From the cell containing the given text, extract its center point as (x, y) coordinate. 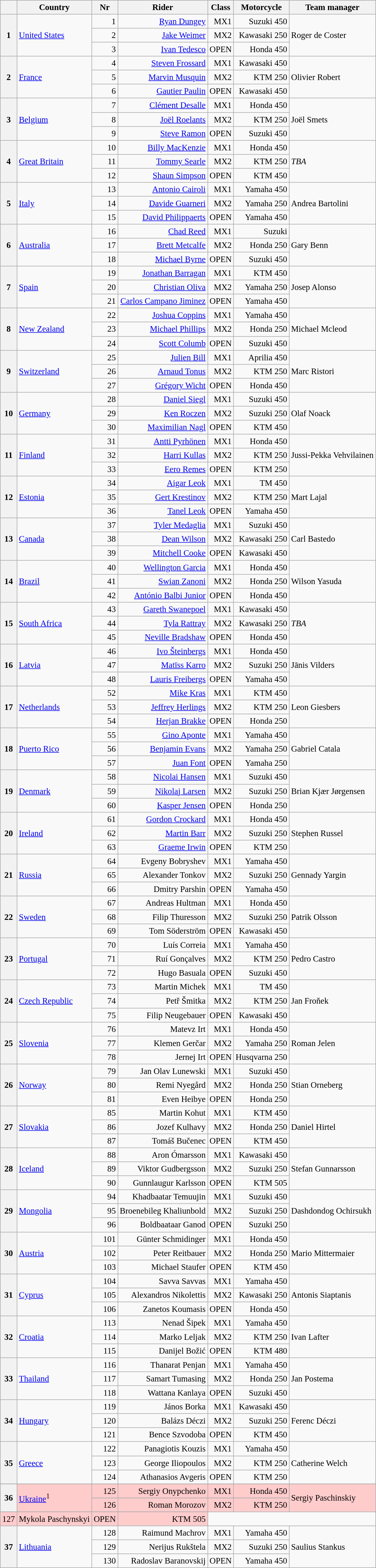
77 (105, 1043)
53 (105, 707)
Panagiotis Kouzis (163, 1449)
Swian Zanoni (163, 581)
Herjan Brakke (163, 721)
Viktor Gudbergsson (163, 1169)
Carlos Campano Jiminez (163, 301)
Puerto Rico (54, 749)
96 (105, 1225)
123 (105, 1463)
Josep Alonso (332, 287)
Bence Szvodoba (163, 1435)
Mitchell Cooke (163, 553)
55 (105, 735)
Martin Kohut (163, 1113)
94 (105, 1197)
Lauris Freibergs (163, 679)
88 (105, 1155)
Ukraine1 (54, 1498)
43 (105, 609)
102 (105, 1253)
Dean Wilson (163, 539)
Class (221, 7)
40 (105, 567)
122 (105, 1449)
Latvia (54, 665)
Dashdondog Ochirsukh (332, 1211)
106 (105, 1309)
Russia (54, 875)
Dmitry Parshin (163, 889)
76 (105, 1029)
Aprilia 450 (261, 357)
Leon Giesbers (332, 707)
62 (105, 833)
Spain (54, 287)
Gunnlaugur Karlsson (163, 1183)
Mongolia (54, 1211)
128 (105, 1533)
Arnaud Tonus (163, 371)
Gary Benn (332, 245)
Iceland (54, 1169)
Pedro Castro (332, 959)
Stephen Russel (332, 833)
Brian Kjær Jørgensen (332, 791)
Klemen Gerčar (163, 1043)
Filip Neugebauer (163, 1015)
63 (105, 847)
Jussi-Pekka Vehvilainen (332, 455)
Netherlands (54, 707)
Lithuania (54, 1547)
Aigar Leok (163, 483)
105 (105, 1295)
Martin Michek (163, 987)
Roman Jelen (332, 1043)
Gino Aponte (163, 735)
Tyler Medaglia (163, 525)
Carl Bastedo (332, 539)
79 (105, 1071)
113 (105, 1323)
New Zealand (54, 329)
Broenebileg Khaliunbold (163, 1211)
Ivan Lafter (332, 1337)
Harri Kullas (163, 455)
Wattana Kanlaya (163, 1393)
129 (105, 1547)
71 (105, 959)
Filip Thuresson (163, 917)
Mike Kras (163, 693)
Jan Postema (332, 1379)
Antti Pyrhönen (163, 441)
Joël Roelants (163, 119)
72 (105, 973)
Stian Orneberg (332, 1085)
Finland (54, 455)
Sweden (54, 917)
80 (105, 1085)
104 (105, 1281)
Sergiy Onypchenko (163, 1491)
Estonia (54, 497)
64 (105, 861)
Suzuki (261, 231)
Italy (54, 203)
Savva Savvas (163, 1281)
Juan Font (163, 763)
45 (105, 637)
Peter Reitbauer (163, 1253)
Marvin Musquin (163, 77)
Marc Ristori (332, 372)
Martin Barr (163, 833)
Maximilian Nagl (163, 427)
Gennady Yargin (332, 875)
KTM 480 (261, 1351)
Roman Morozov (163, 1505)
65 (105, 875)
87 (105, 1141)
66 (105, 889)
Mario Mittermaier (332, 1253)
Motorcycle (261, 7)
44 (105, 623)
Steve Ramon (163, 133)
Khadbaatar Temuujin (163, 1197)
127 (9, 1519)
Kasper Jensen (163, 805)
Norway (54, 1085)
58 (105, 777)
69 (105, 931)
George Iliopoulos (163, 1463)
Ivan Tedesco (163, 50)
Clément Desalle (163, 105)
Gareth Swanepoel (163, 609)
117 (105, 1379)
115 (105, 1351)
Nenad Šipek (163, 1323)
Radoslav Baranovskij (163, 1561)
73 (105, 987)
Country (54, 7)
United States (54, 36)
Scott Columb (163, 343)
Joël Smets (332, 119)
Wilson Yasuda (332, 581)
Gordon Crockard (163, 819)
Jonathan Barragan (163, 273)
Ivo Šteinbergs (163, 651)
Nr (105, 7)
41 (105, 581)
Michael Mcleod (332, 329)
Michael Byrne (163, 259)
101 (105, 1239)
Matevz Irt (163, 1029)
Wellington Garcia (163, 567)
Shaun Simpson (163, 175)
Gert Krestinov (163, 497)
Nikolaj Larsen (163, 791)
Mart Lajal (332, 497)
57 (105, 763)
Chad Reed (163, 231)
Jernej Irt (163, 1057)
Athanasios Avgeris (163, 1477)
Great Britain (54, 162)
85 (105, 1113)
Tyla Rattray (163, 623)
Davide Guarneri (163, 203)
Alexander Tonkov (163, 875)
Switzerland (54, 372)
74 (105, 1001)
Ken Roczen (163, 413)
118 (105, 1393)
61 (105, 819)
Petř Šmitka (163, 1001)
Thanarat Penjan (163, 1365)
Antonio Cairoli (163, 189)
Hugo Basuala (163, 973)
Michael Phillips (163, 329)
Tanel Leok (163, 511)
Jan Olav Lunewski (163, 1071)
Günter Schmidinger (163, 1239)
Husqvarna 250 (261, 1057)
56 (105, 749)
Jozef Kulhavy (163, 1127)
120 (105, 1421)
Raimund Machrov (163, 1533)
Stefan Gunnarsson (332, 1169)
114 (105, 1337)
90 (105, 1183)
Greece (54, 1463)
Denmark (54, 791)
Thailand (54, 1379)
116 (105, 1365)
78 (105, 1057)
Belgium (54, 119)
Daniel Hirtel (332, 1127)
Zanetos Koumasis (163, 1309)
Julien Bill (163, 357)
Saulius Stankus (332, 1547)
Czech Republic (54, 1001)
Antonis Siaptanis (332, 1295)
Remi Nyegård (163, 1085)
39 (105, 553)
Slovenia (54, 1043)
Jeffrey Herlings (163, 707)
Boldbaataar Ganod (163, 1225)
Billy MacKenzie (163, 147)
Ireland (54, 833)
Eero Remes (163, 469)
France (54, 77)
103 (105, 1267)
Canada (54, 539)
Mykola Paschynskyi (54, 1519)
Aron Ómarsson (163, 1155)
Graeme Irwin (163, 847)
Jānis Vilders (332, 665)
Germany (54, 413)
Matīss Karro (163, 665)
Team manager (332, 7)
Evgeny Bobryshev (163, 861)
Gautier Paulin (163, 91)
54 (105, 721)
70 (105, 945)
Balázs Déczi (163, 1421)
Joshua Coppins (163, 315)
59 (105, 791)
South Africa (54, 623)
Grégory Wicht (163, 385)
János Borka (163, 1407)
Olaf Noack (332, 413)
Hungary (54, 1421)
75 (105, 1015)
Tomáš Bučenec (163, 1141)
Croatia (54, 1337)
Benjamin Evans (163, 749)
Sergiy Paschinskiy (332, 1498)
68 (105, 917)
130 (105, 1561)
Andrea Bartolini (332, 203)
Tommy Searle (163, 161)
81 (105, 1099)
Even Heibye (163, 1099)
Austria (54, 1253)
Nerijus Rukštela (163, 1547)
46 (105, 651)
Steven Frossard (163, 63)
67 (105, 903)
Brazil (54, 581)
52 (105, 693)
119 (105, 1407)
Ferenc Déczi (332, 1421)
António Balbi Junior (163, 595)
Catherine Welch (332, 1463)
Neville Bradshaw (163, 637)
Brett Metcalfe (163, 245)
Michael Staufer (163, 1267)
Daniel Siegl (163, 399)
Patrik Olsson (332, 917)
60 (105, 805)
86 (105, 1127)
Ruí Gonçalves (163, 959)
89 (105, 1169)
48 (105, 679)
Jan Froňek (332, 1001)
Danijel Božić (163, 1351)
Olivier Robert (332, 77)
125 (105, 1491)
Ryan Dungey (163, 22)
Portugal (54, 959)
124 (105, 1477)
121 (105, 1435)
Nicolai Hansen (163, 777)
Australia (54, 245)
Tom Söderström (163, 931)
Alexandros Nikolettis (163, 1295)
Samart Tumasing (163, 1379)
Luís Correia (163, 945)
Christian Oliva (163, 287)
Rider (163, 7)
47 (105, 665)
42 (105, 595)
Slovakia (54, 1127)
38 (105, 539)
95 (105, 1211)
126 (105, 1505)
Marko Leljak (163, 1337)
Roger de Coster (332, 36)
Jake Weimer (163, 35)
Cyprus (54, 1295)
Gabriel Catala (332, 749)
Andreas Hultman (163, 903)
David Philippaerts (163, 217)
